Capture the cell that displays the provided text and extract its [X, Y] central coordinate. 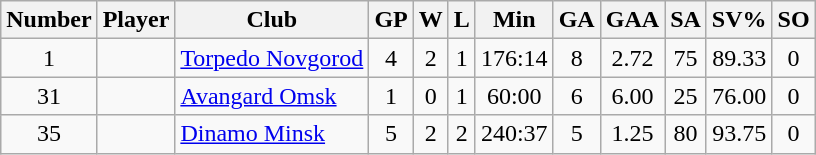
35 [49, 134]
76.00 [739, 96]
60:00 [514, 96]
Torpedo Novgorod [272, 58]
8 [576, 58]
W [430, 20]
SA [686, 20]
89.33 [739, 58]
80 [686, 134]
Player [136, 20]
6 [576, 96]
GP [391, 20]
6.00 [632, 96]
4 [391, 58]
25 [686, 96]
1.25 [632, 134]
2.72 [632, 58]
Min [514, 20]
75 [686, 58]
31 [49, 96]
SO [794, 20]
Dinamo Minsk [272, 134]
240:37 [514, 134]
93.75 [739, 134]
Club [272, 20]
Avangard Omsk [272, 96]
GAA [632, 20]
176:14 [514, 58]
Number [49, 20]
SV% [739, 20]
GA [576, 20]
L [462, 20]
